For the text-containing cell, return its midpoint in [X, Y] coordinate format. 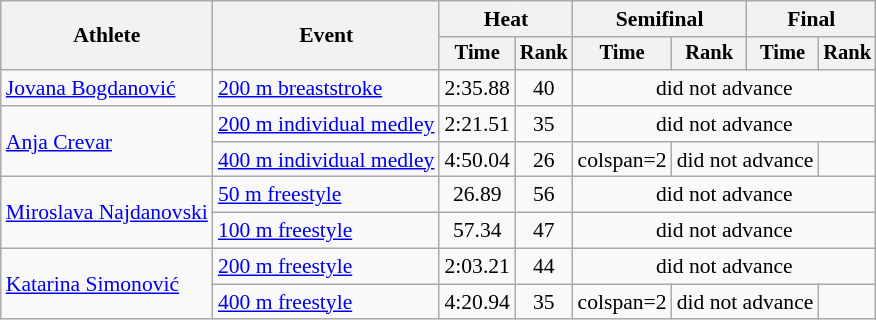
2:21.51 [476, 124]
47 [544, 231]
Semifinal [660, 19]
56 [544, 195]
2:03.21 [476, 267]
50 m freestyle [326, 195]
Final [812, 19]
40 [544, 88]
26.89 [476, 195]
4:50.04 [476, 160]
57.34 [476, 231]
Miroslava Najdanovski [107, 212]
100 m freestyle [326, 231]
200 m individual medley [326, 124]
26 [544, 160]
200 m freestyle [326, 267]
44 [544, 267]
400 m freestyle [326, 302]
4:20.94 [476, 302]
Athlete [107, 36]
400 m individual medley [326, 160]
Katarina Simonović [107, 284]
200 m breaststroke [326, 88]
Anja Crevar [107, 142]
2:35.88 [476, 88]
Jovana Bogdanović [107, 88]
Heat [506, 19]
Event [326, 36]
